Identify which cell holds the provided text, then report its [x, y] central coordinate. 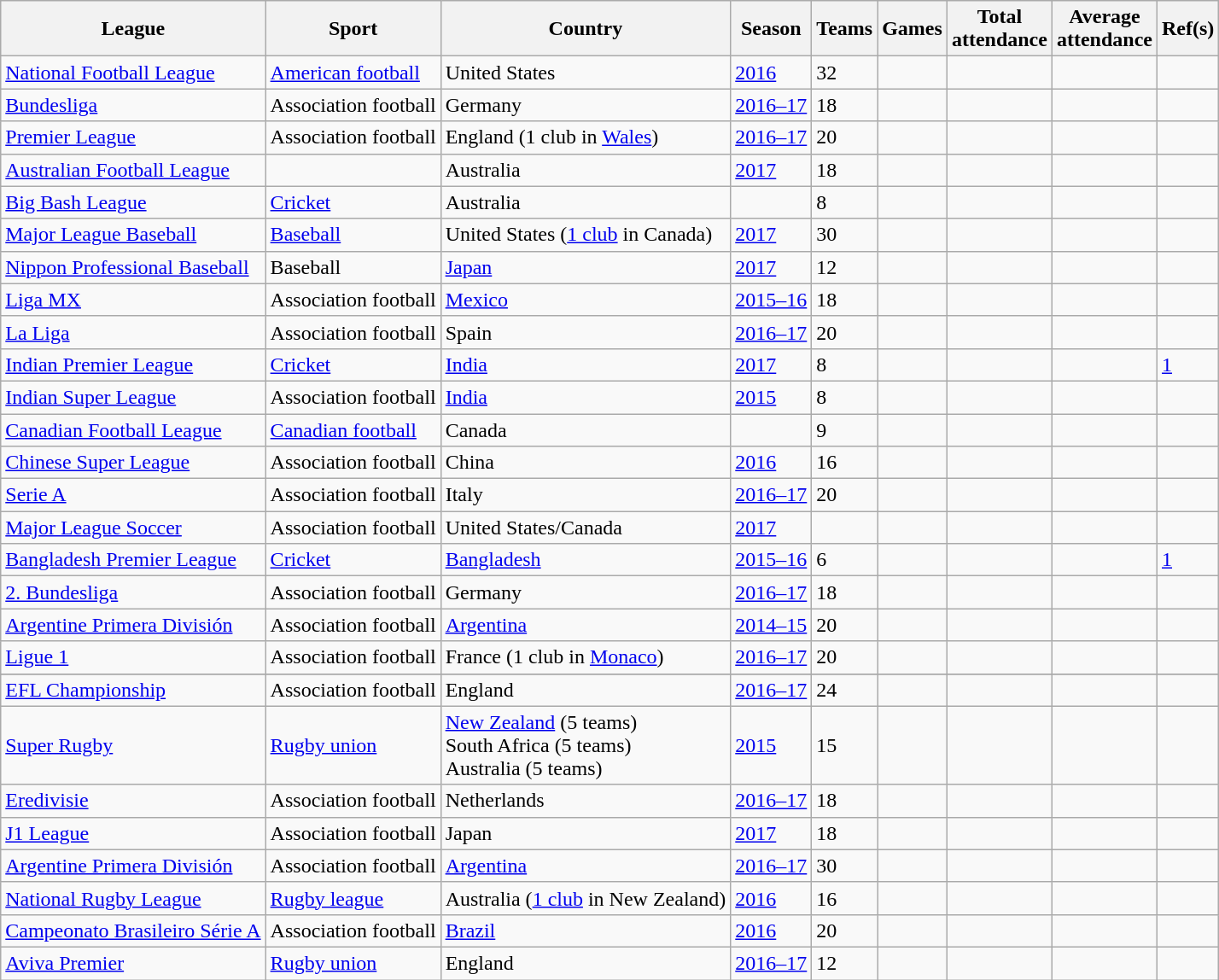
Canada [586, 429]
Bangladesh [586, 560]
Bundesliga [133, 105]
Major League Baseball [133, 235]
EFL Championship [133, 690]
Indian Super League [133, 397]
United States/Canada [586, 528]
Spain [586, 332]
Campeonato Brasileiro Série A [133, 930]
Ref(s) [1187, 29]
6 [845, 560]
Sport [353, 29]
New Zealand (5 teams)South Africa (5 teams)Australia (5 teams) [586, 745]
15 [845, 745]
League [133, 29]
Indian Premier League [133, 365]
France (1 club in Monaco) [586, 657]
24 [845, 690]
Ligue 1 [133, 657]
Big Bash League [133, 202]
United States (1 club in Canada) [586, 235]
Brazil [586, 930]
32 [845, 73]
Rugby league [353, 898]
Aviva Premier [133, 963]
National Football League [133, 73]
9 [845, 429]
Country [586, 29]
Super Rugby [133, 745]
Total attendance [999, 29]
Teams [845, 29]
Liga MX [133, 300]
Premier League [133, 137]
Mexico [586, 300]
Chinese Super League [133, 463]
Serie A [133, 495]
National Rugby League [133, 898]
Major League Soccer [133, 528]
Eredivisie [133, 801]
American football [353, 73]
Canadian football [353, 429]
United States [586, 73]
Season [772, 29]
China [586, 463]
Australia (1 club in New Zealand) [586, 898]
Averageattendance [1105, 29]
La Liga [133, 332]
Italy [586, 495]
England (1 club in Wales) [586, 137]
Games [913, 29]
Nippon Professional Baseball [133, 267]
2. Bundesliga [133, 592]
Canadian Football League [133, 429]
Netherlands [586, 801]
2014–15 [772, 625]
Bangladesh Premier League [133, 560]
Australian Football League [133, 170]
J1 League [133, 833]
